Output the (x, y) coordinate of the center of the cell containing the given text.  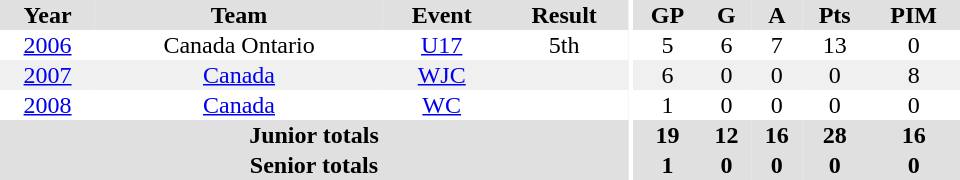
Junior totals (314, 135)
U17 (442, 45)
Event (442, 15)
Team (239, 15)
7 (777, 45)
GP (668, 15)
5th (564, 45)
Result (564, 15)
A (777, 15)
G (726, 15)
2008 (48, 105)
Canada Ontario (239, 45)
WJC (442, 75)
PIM (914, 15)
8 (914, 75)
Year (48, 15)
13 (834, 45)
5 (668, 45)
WC (442, 105)
Pts (834, 15)
12 (726, 135)
2006 (48, 45)
28 (834, 135)
2007 (48, 75)
19 (668, 135)
Senior totals (314, 165)
